For the text-containing cell, return its midpoint in [X, Y] coordinate format. 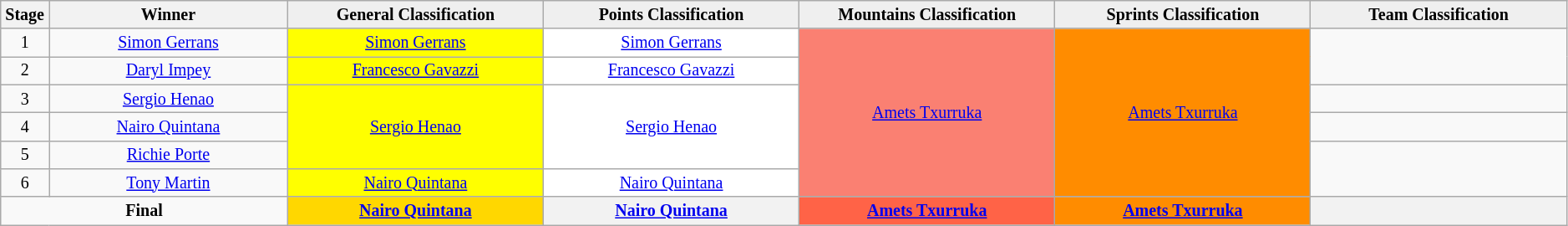
3 [25, 99]
Richie Porte [169, 154]
Team Classification [1439, 15]
Points Classification [671, 15]
2 [25, 70]
Final [145, 211]
Winner [169, 15]
Daryl Impey [169, 70]
1 [25, 44]
Tony Martin [169, 182]
4 [25, 127]
General Classification [415, 15]
Sprints Classification [1183, 15]
Mountains Classification [927, 15]
5 [25, 154]
Stage [25, 15]
6 [25, 182]
